Provide the (X, Y) coordinate of the cell's center where the given text is located.  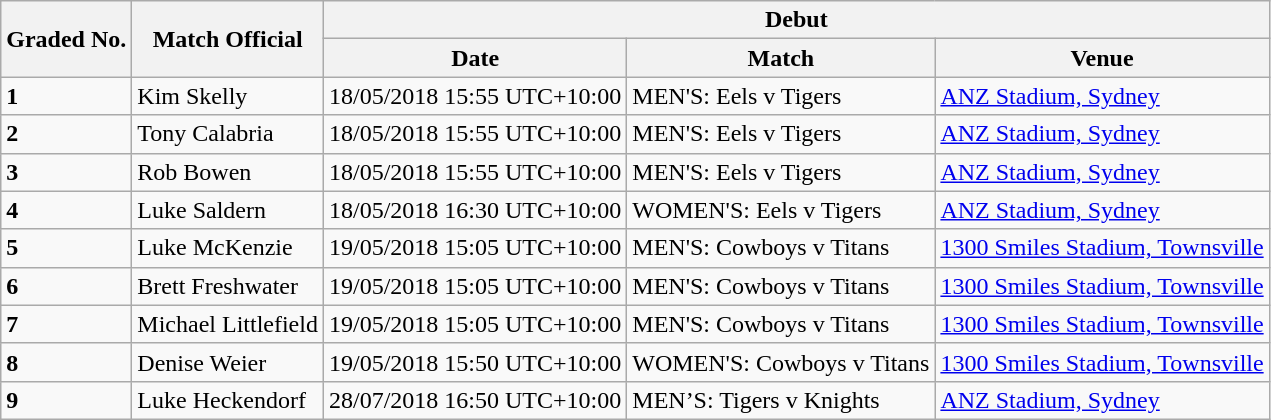
Michael Littlefield (228, 324)
MEN’S: Tigers v Knights (781, 400)
Luke McKenzie (228, 248)
1 (66, 96)
2 (66, 134)
7 (66, 324)
5 (66, 248)
3 (66, 172)
19/05/2018 15:50 UTC+10:00 (474, 362)
Match (781, 58)
Date (474, 58)
Rob Bowen (228, 172)
Brett Freshwater (228, 286)
Venue (1102, 58)
Kim Skelly (228, 96)
WOMEN'S: Cowboys v Titans (781, 362)
4 (66, 210)
WOMEN'S: Eels v Tigers (781, 210)
Tony Calabria (228, 134)
8 (66, 362)
Luke Saldern (228, 210)
Debut (796, 20)
9 (66, 400)
18/05/2018 16:30 UTC+10:00 (474, 210)
Match Official (228, 39)
6 (66, 286)
Denise Weier (228, 362)
28/07/2018 16:50 UTC+10:00 (474, 400)
Luke Heckendorf (228, 400)
Graded No. (66, 39)
